For the text-containing cell, return its midpoint in (X, Y) coordinate format. 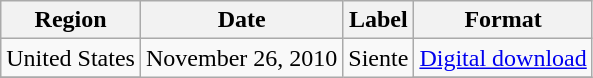
November 26, 2010 (241, 58)
Label (378, 20)
United States (71, 58)
Format (503, 20)
Digital download (503, 58)
Region (71, 20)
Siente (378, 58)
Date (241, 20)
